Detect which cell encompasses the target text, then output its [x, y] center coordinate. 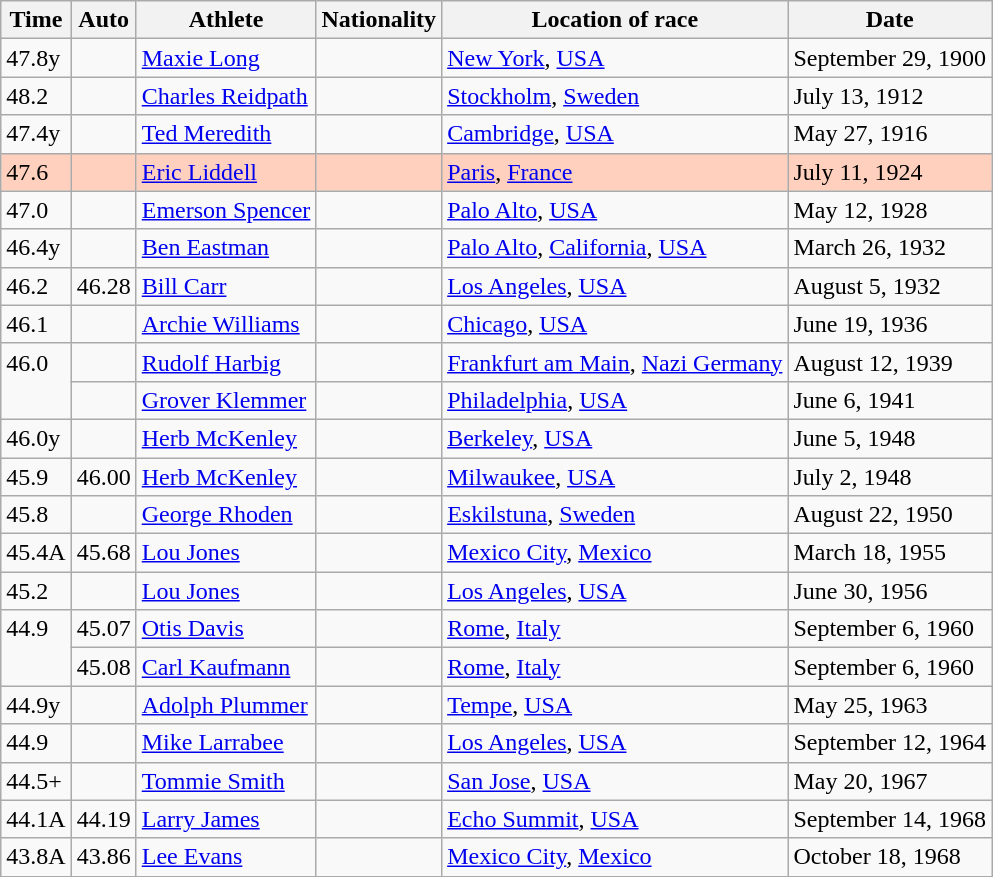
July 13, 1912 [890, 96]
46.00 [104, 477]
44.5+ [36, 781]
May 25, 1963 [890, 705]
Lee Evans [226, 857]
45.9 [36, 477]
Grover Klemmer [226, 400]
46.2 [36, 286]
Otis Davis [226, 629]
Chicago, USA [615, 324]
Emerson Spencer [226, 210]
44.19 [104, 819]
George Rhoden [226, 515]
47.8y [36, 58]
June 19, 1936 [890, 324]
48.2 [36, 96]
46.0 [36, 381]
46.0y [36, 438]
43.86 [104, 857]
Location of race [615, 20]
43.8A [36, 857]
Nationality [379, 20]
Cambridge, USA [615, 134]
Philadelphia, USA [615, 400]
Date [890, 20]
45.08 [104, 667]
Larry James [226, 819]
Milwaukee, USA [615, 477]
47.0 [36, 210]
March 26, 1932 [890, 248]
August 22, 1950 [890, 515]
Rudolf Harbig [226, 362]
46.1 [36, 324]
New York, USA [615, 58]
46.4y [36, 248]
June 30, 1956 [890, 591]
45.07 [104, 629]
Palo Alto, USA [615, 210]
Ted Meredith [226, 134]
September 14, 1968 [890, 819]
Frankfurt am Main, Nazi Germany [615, 362]
47.4y [36, 134]
44.9y [36, 705]
July 11, 1924 [890, 172]
Mike Larrabee [226, 743]
May 20, 1967 [890, 781]
May 12, 1928 [890, 210]
44.1A [36, 819]
San Jose, USA [615, 781]
September 12, 1964 [890, 743]
Echo Summit, USA [615, 819]
August 5, 1932 [890, 286]
June 5, 1948 [890, 438]
Maxie Long [226, 58]
Adolph Plummer [226, 705]
Berkeley, USA [615, 438]
45.4A [36, 553]
May 27, 1916 [890, 134]
Ben Eastman [226, 248]
July 2, 1948 [890, 477]
Palo Alto, California, USA [615, 248]
Carl Kaufmann [226, 667]
Bill Carr [226, 286]
March 18, 1955 [890, 553]
August 12, 1939 [890, 362]
Tempe, USA [615, 705]
October 18, 1968 [890, 857]
Eskilstuna, Sweden [615, 515]
47.6 [36, 172]
45.68 [104, 553]
Eric Liddell [226, 172]
June 6, 1941 [890, 400]
46.28 [104, 286]
Time [36, 20]
Charles Reidpath [226, 96]
Auto [104, 20]
Stockholm, Sweden [615, 96]
Paris, France [615, 172]
Tommie Smith [226, 781]
45.2 [36, 591]
45.8 [36, 515]
Athlete [226, 20]
September 29, 1900 [890, 58]
Archie Williams [226, 324]
